Identify which cell holds the provided text, then report its (X, Y) central coordinate. 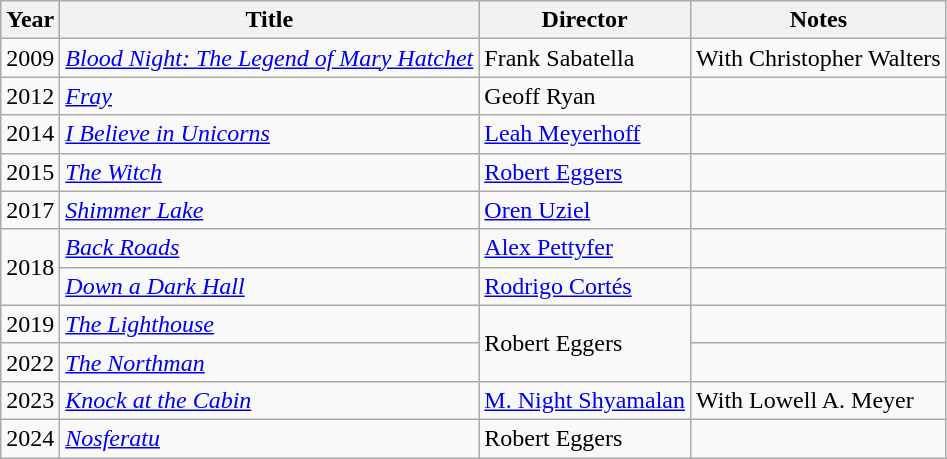
Alex Pettyfer (585, 248)
Blood Night: The Legend of Mary Hatchet (270, 58)
Geoff Ryan (585, 96)
Frank Sabatella (585, 58)
The Northman (270, 362)
Title (270, 20)
Down a Dark Hall (270, 286)
2023 (30, 400)
Leah Meyerhoff (585, 134)
2015 (30, 172)
Oren Uziel (585, 210)
M. Night Shyamalan (585, 400)
2024 (30, 438)
I Believe in Unicorns (270, 134)
2012 (30, 96)
2018 (30, 267)
Rodrigo Cortés (585, 286)
Fray (270, 96)
Knock at the Cabin (270, 400)
Notes (819, 20)
The Lighthouse (270, 324)
Director (585, 20)
Year (30, 20)
Nosferatu (270, 438)
With Christopher Walters (819, 58)
With Lowell A. Meyer (819, 400)
2019 (30, 324)
2017 (30, 210)
2009 (30, 58)
Shimmer Lake (270, 210)
Back Roads (270, 248)
2022 (30, 362)
2014 (30, 134)
The Witch (270, 172)
